Identify which cell holds the provided text, then report its [x, y] central coordinate. 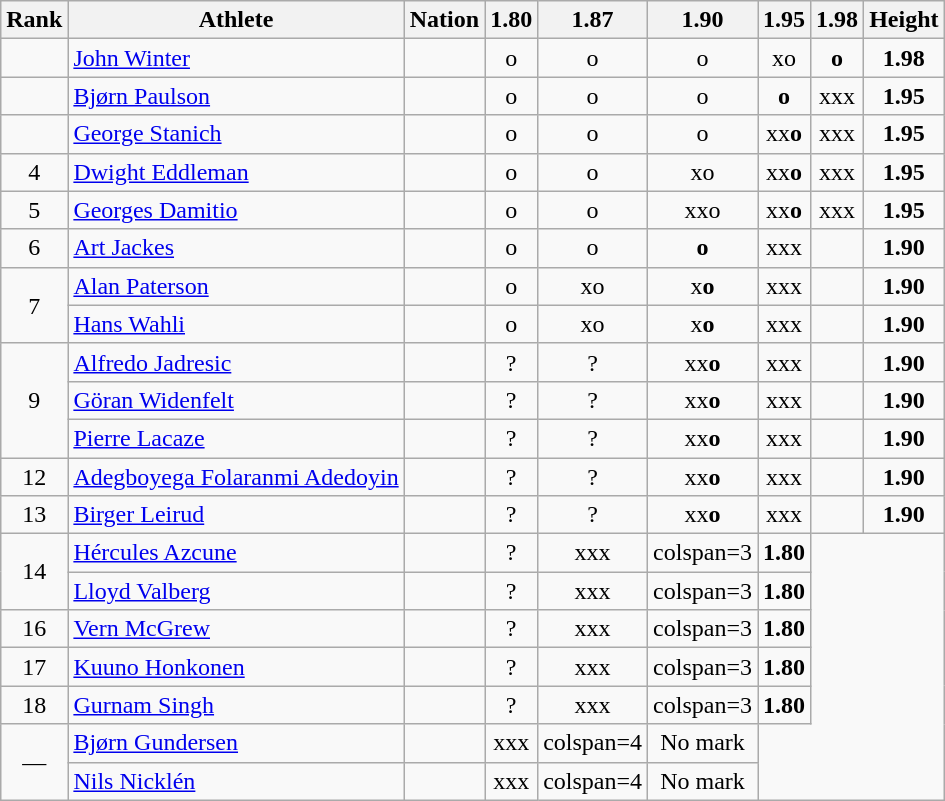
7 [34, 305]
Art Jackes [236, 248]
6 [34, 248]
9 [34, 400]
18 [34, 705]
17 [34, 667]
Height [904, 20]
1.87 [593, 20]
5 [34, 210]
12 [34, 477]
— [34, 762]
13 [34, 515]
George Stanich [236, 134]
Hércules Azcune [236, 553]
Rank [34, 20]
Georges Damitio [236, 210]
Göran Widenfelt [236, 400]
Hans Wahli [236, 324]
Alan Paterson [236, 286]
14 [34, 572]
John Winter [236, 58]
Athlete [236, 20]
4 [34, 172]
Lloyd Valberg [236, 591]
Bjørn Gundersen [236, 743]
16 [34, 629]
Vern McGrew [236, 629]
Nation [444, 20]
Gurnam Singh [236, 705]
Kuuno Honkonen [236, 667]
Nils Nicklén [236, 781]
Birger Leirud [236, 515]
Adegboyega Folaranmi Adedoyin [236, 477]
Dwight Eddleman [236, 172]
Bjørn Paulson [236, 96]
Alfredo Jadresic [236, 362]
Pierre Lacaze [236, 438]
